Output the (x, y) coordinate of the center of the cell containing the given text.  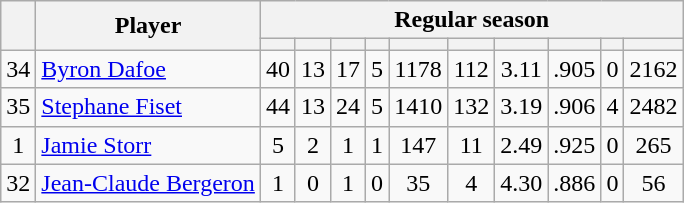
147 (418, 145)
Byron Dafoe (148, 69)
17 (348, 69)
Jamie Storr (148, 145)
3.19 (522, 107)
1410 (418, 107)
265 (654, 145)
.905 (574, 69)
2482 (654, 107)
.906 (574, 107)
Regular season (472, 20)
112 (472, 69)
Stephane Fiset (148, 107)
2162 (654, 69)
32 (18, 183)
3.11 (522, 69)
132 (472, 107)
4.30 (522, 183)
44 (278, 107)
Jean-Claude Bergeron (148, 183)
34 (18, 69)
24 (348, 107)
Player (148, 26)
56 (654, 183)
11 (472, 145)
40 (278, 69)
.886 (574, 183)
1178 (418, 69)
.925 (574, 145)
2 (312, 145)
2.49 (522, 145)
